From the cell containing the given text, extract its center point as [x, y] coordinate. 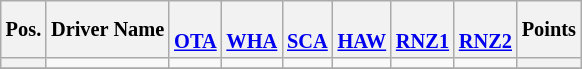
RNZ2 [486, 29]
SCA [307, 29]
OTA [195, 29]
Points [549, 29]
Pos. [24, 29]
HAW [362, 29]
Driver Name [108, 29]
WHA [252, 29]
RNZ1 [422, 29]
